Determine the [x, y] coordinate at the center of the cell enclosing the given text.  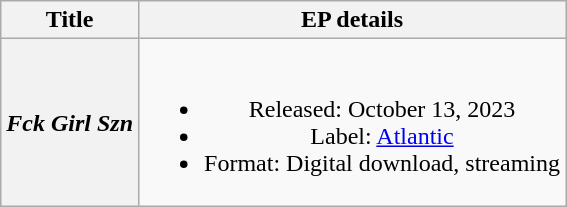
Title [70, 20]
Released: October 13, 2023Label: AtlanticFormat: Digital download, streaming [352, 122]
EP details [352, 20]
Fck Girl Szn [70, 122]
